Determine the [x, y] coordinate at the center of the cell enclosing the given text.  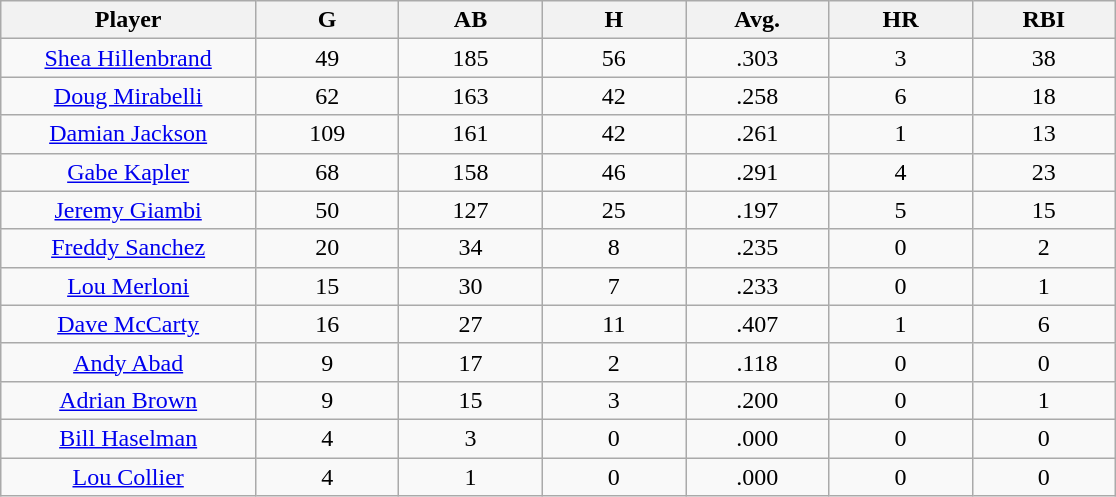
G [328, 20]
163 [470, 96]
.291 [758, 172]
Freddy Sanchez [128, 248]
Damian Jackson [128, 134]
RBI [1044, 20]
25 [614, 210]
.303 [758, 58]
185 [470, 58]
.197 [758, 210]
.258 [758, 96]
7 [614, 286]
.261 [758, 134]
.200 [758, 400]
158 [470, 172]
38 [1044, 58]
56 [614, 58]
.118 [758, 362]
62 [328, 96]
8 [614, 248]
13 [1044, 134]
Andy Abad [128, 362]
49 [328, 58]
34 [470, 248]
23 [1044, 172]
17 [470, 362]
Bill Haselman [128, 438]
Player [128, 20]
27 [470, 324]
.407 [758, 324]
68 [328, 172]
Jeremy Giambi [128, 210]
Doug Mirabelli [128, 96]
16 [328, 324]
Lou Collier [128, 477]
AB [470, 20]
127 [470, 210]
20 [328, 248]
Avg. [758, 20]
50 [328, 210]
161 [470, 134]
30 [470, 286]
5 [900, 210]
Dave McCarty [128, 324]
Shea Hillenbrand [128, 58]
.235 [758, 248]
.233 [758, 286]
109 [328, 134]
11 [614, 324]
18 [1044, 96]
46 [614, 172]
H [614, 20]
HR [900, 20]
Lou Merloni [128, 286]
Adrian Brown [128, 400]
Gabe Kapler [128, 172]
